Identify which cell holds the provided text, then report its (x, y) central coordinate. 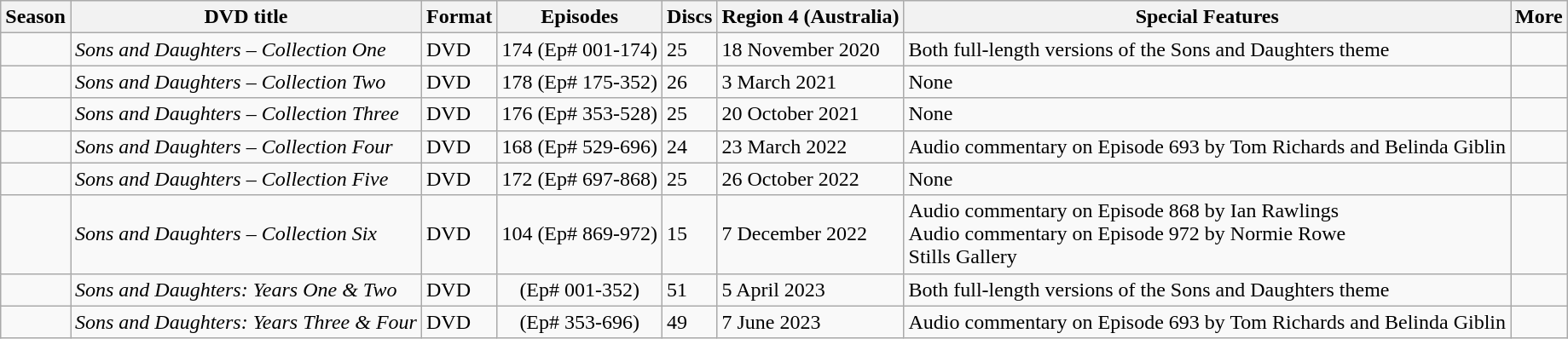
178 (Ep# 175-352) (580, 82)
Season (36, 17)
23 March 2022 (810, 147)
More (1540, 17)
Format (459, 17)
26 (690, 82)
DVD title (246, 17)
5 April 2023 (810, 290)
24 (690, 147)
Discs (690, 17)
104 (Ep# 869-972) (580, 234)
176 (Ep# 353-528) (580, 114)
49 (690, 322)
(Ep# 353-696) (580, 322)
Sons and Daughters – Collection Four (246, 147)
Episodes (580, 17)
(Ep# 001-352) (580, 290)
Sons and Daughters – Collection One (246, 49)
174 (Ep# 001-174) (580, 49)
Audio commentary on Episode 868 by Ian RawlingsAudio commentary on Episode 972 by Normie RoweStills Gallery (1207, 234)
7 June 2023 (810, 322)
15 (690, 234)
Sons and Daughters: Years One & Two (246, 290)
51 (690, 290)
Sons and Daughters – Collection Five (246, 179)
168 (Ep# 529-696) (580, 147)
Region 4 (Australia) (810, 17)
Sons and Daughters – Collection Three (246, 114)
Sons and Daughters – Collection Two (246, 82)
Sons and Daughters – Collection Six (246, 234)
18 November 2020 (810, 49)
172 (Ep# 697-868) (580, 179)
26 October 2022 (810, 179)
Sons and Daughters: Years Three & Four (246, 322)
7 December 2022 (810, 234)
Special Features (1207, 17)
3 March 2021 (810, 82)
20 October 2021 (810, 114)
